Scan for the cell matching the given text and deliver its (x, y) coordinate at center. 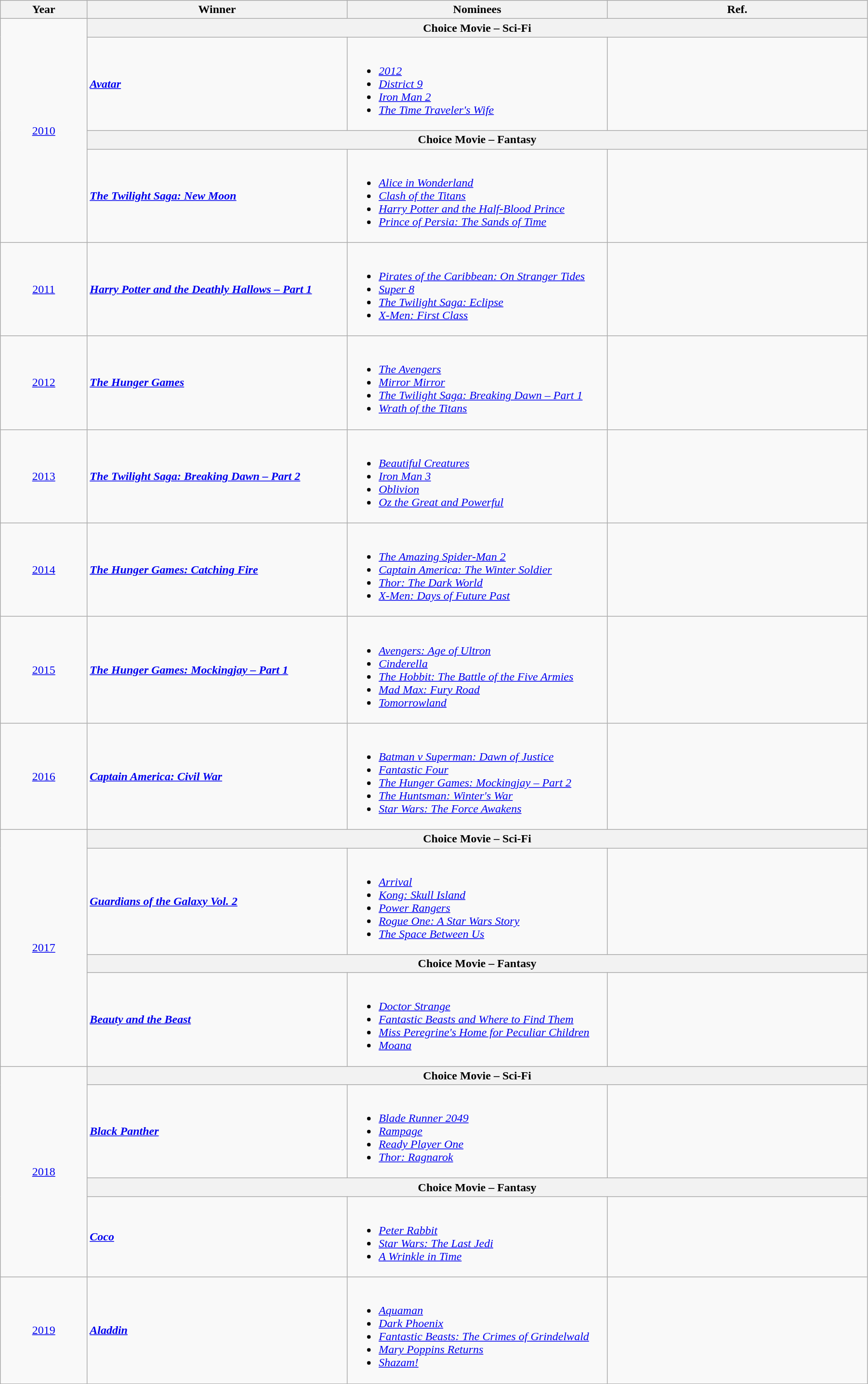
Peter RabbitStar Wars: The Last JediA Wrinkle in Time (477, 1237)
The Hunger Games: Mockingjay – Part 1 (217, 670)
Batman v Superman: Dawn of JusticeFantastic FourThe Hunger Games: Mockingjay – Part 2The Huntsman: Winter's WarStar Wars: The Force Awakens (477, 776)
Pirates of the Caribbean: On Stranger TidesSuper 8The Twilight Saga: EclipseX-Men: First Class (477, 289)
Coco (217, 1237)
2017 (44, 947)
2011 (44, 289)
2010 (44, 131)
The Twilight Saga: Breaking Dawn – Part 2 (217, 476)
Nominees (477, 10)
Avengers: Age of UltronCinderellaThe Hobbit: The Battle of the Five ArmiesMad Max: Fury RoadTomorrowland (477, 670)
Beauty and the Beast (217, 1020)
The Amazing Spider-Man 2Captain America: The Winter SoldierThor: The Dark WorldX-Men: Days of Future Past (477, 570)
Aladdin (217, 1330)
2016 (44, 776)
2013 (44, 476)
Alice in WonderlandClash of the TitansHarry Potter and the Half-Blood PrincePrince of Persia: The Sands of Time (477, 196)
Ref. (737, 10)
2012District 9Iron Man 2The Time Traveler's Wife (477, 84)
The AvengersMirror MirrorThe Twilight Saga: Breaking Dawn – Part 1Wrath of the Titans (477, 383)
Blade Runner 2049RampageReady Player OneThor: Ragnarok (477, 1131)
Winner (217, 10)
Avatar (217, 84)
Harry Potter and the Deathly Hallows – Part 1 (217, 289)
AquamanDark PhoenixFantastic Beasts: The Crimes of GrindelwaldMary Poppins ReturnsShazam! (477, 1330)
The Hunger Games: Catching Fire (217, 570)
2015 (44, 670)
Captain America: Civil War (217, 776)
Year (44, 10)
Black Panther (217, 1131)
Doctor StrangeFantastic Beasts and Where to Find ThemMiss Peregrine's Home for Peculiar ChildrenMoana (477, 1020)
2018 (44, 1172)
Guardians of the Galaxy Vol. 2 (217, 901)
ArrivalKong: Skull IslandPower RangersRogue One: A Star Wars StoryThe Space Between Us (477, 901)
The Hunger Games (217, 383)
The Twilight Saga: New Moon (217, 196)
Beautiful CreaturesIron Man 3OblivionOz the Great and Powerful (477, 476)
2019 (44, 1330)
2012 (44, 383)
2014 (44, 570)
